Search for the cell housing the specified text and yield its (X, Y) center coordinate. 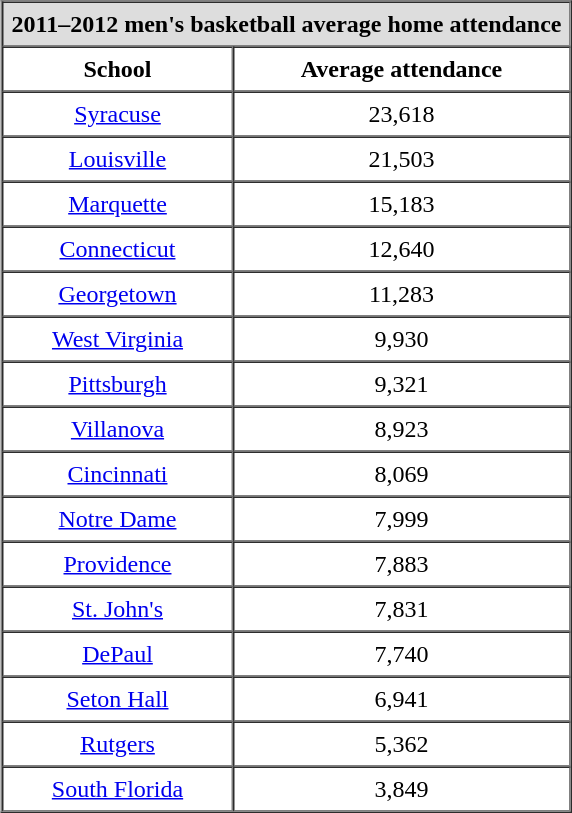
3,849 (401, 788)
11,283 (401, 294)
21,503 (401, 158)
Notre Dame (118, 518)
5,362 (401, 744)
Georgetown (118, 294)
9,321 (401, 384)
8,069 (401, 474)
7,831 (401, 608)
15,183 (401, 204)
2011–2012 men's basketball average home attendance (287, 24)
Rutgers (118, 744)
Villanova (118, 428)
Cincinnati (118, 474)
Pittsburgh (118, 384)
7,883 (401, 564)
9,930 (401, 338)
Louisville (118, 158)
Syracuse (118, 114)
South Florida (118, 788)
West Virginia (118, 338)
23,618 (401, 114)
Providence (118, 564)
7,740 (401, 654)
Marquette (118, 204)
School (118, 68)
7,999 (401, 518)
6,941 (401, 698)
St. John's (118, 608)
DePaul (118, 654)
Seton Hall (118, 698)
12,640 (401, 248)
Connecticut (118, 248)
Average attendance (401, 68)
8,923 (401, 428)
